Output the [x, y] coordinate of the center of the cell containing the given text.  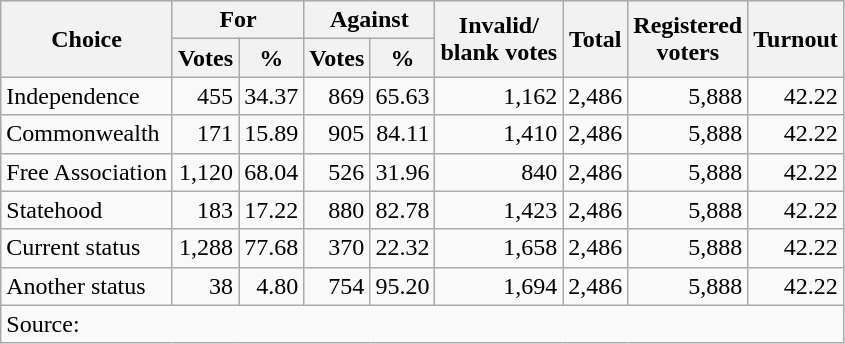
1,423 [499, 210]
171 [205, 134]
Source: [422, 324]
22.32 [402, 248]
869 [337, 96]
For [238, 20]
Another status [87, 286]
1,658 [499, 248]
34.37 [272, 96]
38 [205, 286]
1,694 [499, 286]
Current status [87, 248]
31.96 [402, 172]
84.11 [402, 134]
Statehood [87, 210]
840 [499, 172]
Turnout [796, 39]
4.80 [272, 286]
1,288 [205, 248]
15.89 [272, 134]
65.63 [402, 96]
Total [596, 39]
95.20 [402, 286]
Invalid/blank votes [499, 39]
183 [205, 210]
Free Association [87, 172]
1,120 [205, 172]
526 [337, 172]
455 [205, 96]
68.04 [272, 172]
Against [370, 20]
17.22 [272, 210]
880 [337, 210]
Independence [87, 96]
Choice [87, 39]
905 [337, 134]
1,410 [499, 134]
1,162 [499, 96]
Registeredvoters [688, 39]
370 [337, 248]
754 [337, 286]
82.78 [402, 210]
Commonwealth [87, 134]
77.68 [272, 248]
